For the text-containing cell, return its midpoint in [x, y] coordinate format. 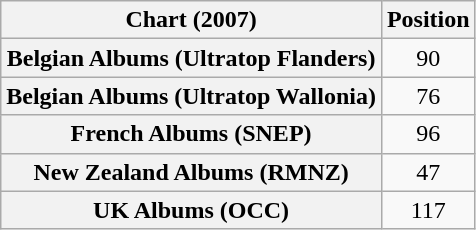
Belgian Albums (Ultratop Flanders) [192, 58]
47 [428, 172]
76 [428, 96]
UK Albums (OCC) [192, 210]
117 [428, 210]
French Albums (SNEP) [192, 134]
New Zealand Albums (RMNZ) [192, 172]
90 [428, 58]
Chart (2007) [192, 20]
96 [428, 134]
Position [428, 20]
Belgian Albums (Ultratop Wallonia) [192, 96]
